Detect which cell encompasses the target text, then output its [x, y] center coordinate. 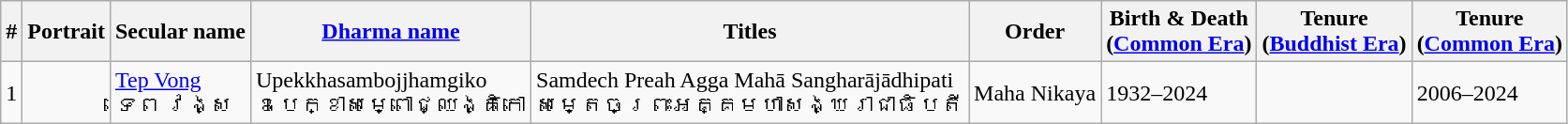
Dharma name [390, 32]
Titles [750, 32]
Secular name [180, 32]
Portrait [67, 32]
Samdech Preah Agga Mahā Sangharājādhipatiសម្តេចព្រះអគ្គមហាសង្ឃរាជាធិបតី [750, 92]
Tep Vongទេព វង្ស [180, 92]
2006–2024 [1489, 92]
Birth & Death (Common Era) [1179, 32]
Maha Nikaya [1035, 92]
Tenure (Buddhist Era) [1335, 32]
1932–2024 [1179, 92]
Upekkhasambojjhamgikoឧបេក្ខាសម្ពោជ្ឈង្គិកោ [390, 92]
1 [11, 92]
# [11, 32]
Order [1035, 32]
Tenure (Common Era) [1489, 32]
